For the text-containing cell, return its midpoint in [X, Y] coordinate format. 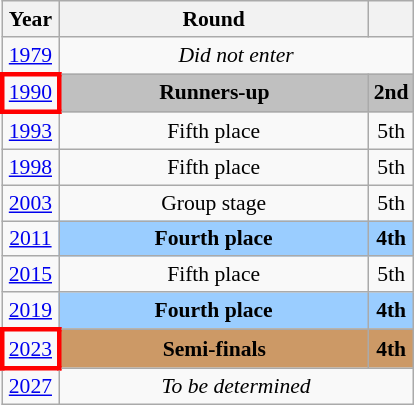
Round [214, 19]
To be determined [236, 386]
Group stage [214, 203]
2nd [392, 94]
1993 [30, 132]
2003 [30, 203]
1990 [30, 94]
2019 [30, 310]
Year [30, 19]
2015 [30, 275]
2011 [30, 239]
Runners-up [214, 94]
Semi-finals [214, 348]
2023 [30, 348]
Did not enter [236, 56]
2027 [30, 386]
1979 [30, 56]
1998 [30, 168]
